Provide the (x, y) coordinate of the cell's center where the given text is located.  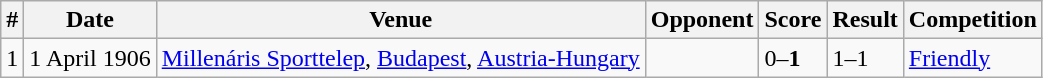
Friendly (972, 58)
1–1 (865, 58)
Score (793, 20)
Venue (400, 20)
Competition (972, 20)
Opponent (702, 20)
# (12, 20)
0–1 (793, 58)
Millenáris Sporttelep, Budapest, Austria-Hungary (400, 58)
Date (90, 20)
Result (865, 20)
1 April 1906 (90, 58)
1 (12, 58)
